Pinpoint the cell where the given text exists, returning its [x, y] midpoint coordinate. 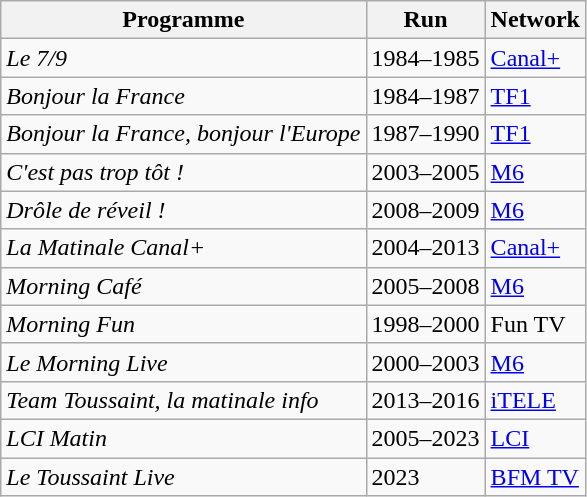
Fun TV [535, 324]
Morning Fun [184, 324]
Programme [184, 20]
Le Toussaint Live [184, 477]
iTELE [535, 400]
2000–2003 [426, 362]
2005–2023 [426, 438]
Bonjour la France [184, 96]
2003–2005 [426, 172]
LCI Matin [184, 438]
Network [535, 20]
Drôle de réveil ! [184, 210]
La Matinale Canal+ [184, 248]
Le 7/9 [184, 58]
BFM TV [535, 477]
LCI [535, 438]
2004–2013 [426, 248]
1984–1985 [426, 58]
Team Toussaint, la matinale info [184, 400]
1984–1987 [426, 96]
Bonjour la France, bonjour l'Europe [184, 134]
C'est pas trop tôt ! [184, 172]
Run [426, 20]
2005–2008 [426, 286]
2008–2009 [426, 210]
2023 [426, 477]
2013–2016 [426, 400]
Le Morning Live [184, 362]
1998–2000 [426, 324]
Morning Café [184, 286]
1987–1990 [426, 134]
